From the cell containing the given text, extract its center point as (x, y) coordinate. 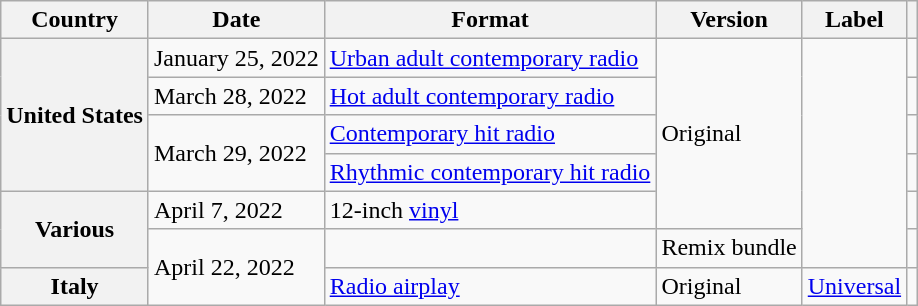
Universal (854, 286)
Contemporary hit radio (490, 134)
Italy (75, 286)
United States (75, 115)
April 7, 2022 (236, 210)
12-inch vinyl (490, 210)
Version (729, 20)
Country (75, 20)
Format (490, 20)
Various (75, 229)
Hot adult contemporary radio (490, 96)
January 25, 2022 (236, 58)
Date (236, 20)
March 28, 2022 (236, 96)
Rhythmic contemporary hit radio (490, 172)
Radio airplay (490, 286)
Urban adult contemporary radio (490, 58)
April 22, 2022 (236, 267)
March 29, 2022 (236, 153)
Remix bundle (729, 248)
Label (854, 20)
